Scan for the cell matching the given text and deliver its [X, Y] coordinate at center. 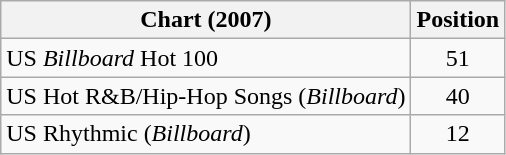
US Billboard Hot 100 [206, 58]
US Hot R&B/Hip-Hop Songs (Billboard) [206, 96]
12 [458, 134]
40 [458, 96]
51 [458, 58]
Position [458, 20]
US Rhythmic (Billboard) [206, 134]
Chart (2007) [206, 20]
